Capture the cell that displays the provided text and extract its (X, Y) central coordinate. 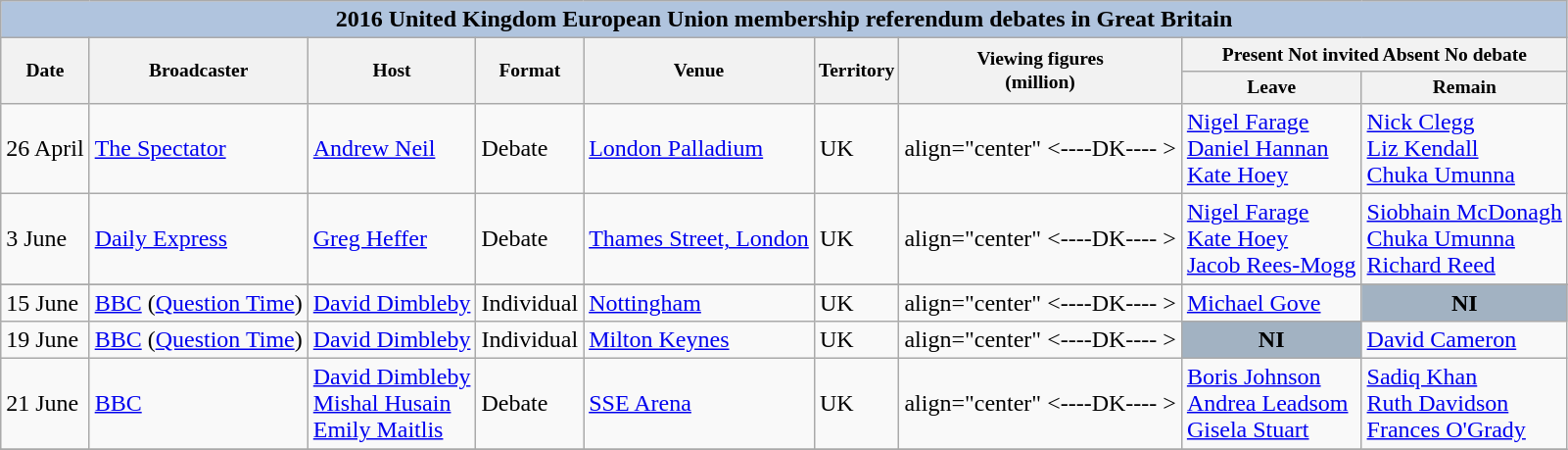
Present Not invited Absent No debate (1374, 55)
Thames Street, London (699, 238)
Remain (1464, 86)
Nick Clegg Liz Kendall Chuka Umunna (1464, 148)
Boris Johnson Andrea Leadsom Gisela Stuart (1271, 404)
Michael Gove (1271, 303)
SSE Arena (699, 404)
Nigel Farage Kate Hoey Jacob Rees-Mogg (1271, 238)
The Spectator (198, 148)
Andrew Neil (392, 148)
21 June (45, 404)
Milton Keynes (699, 340)
Siobhain McDonagh Chuka Umunna Richard Reed (1464, 238)
Territory (856, 71)
26 April (45, 148)
19 June (45, 340)
Broadcaster (198, 71)
Daily Express (198, 238)
London Palladium (699, 148)
15 June (45, 303)
3 June (45, 238)
BBC (198, 404)
2016 United Kingdom European Union membership referendum debates in Great Britain (784, 20)
Host (392, 71)
Venue (699, 71)
Format (530, 71)
David Cameron (1464, 340)
David Dimbleby Mishal Husain Emily Maitlis (392, 404)
Nottingham (699, 303)
Nigel Farage Daniel Hannan Kate Hoey (1271, 148)
Viewing figures(million) (1040, 71)
Greg Heffer (392, 238)
Sadiq Khan Ruth Davidson Frances O'Grady (1464, 404)
Leave (1271, 86)
Date (45, 71)
